Pinpoint the cell where the given text exists, returning its (x, y) midpoint coordinate. 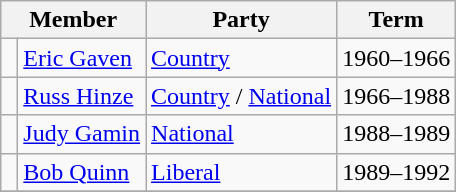
Liberal (242, 172)
1989–1992 (396, 172)
National (242, 134)
Russ Hinze (82, 96)
Bob Quinn (82, 172)
Country (242, 58)
Judy Gamin (82, 134)
Term (396, 20)
Party (242, 20)
Country / National (242, 96)
1966–1988 (396, 96)
Member (74, 20)
1988–1989 (396, 134)
1960–1966 (396, 58)
Eric Gaven (82, 58)
